Capture the cell that displays the provided text and extract its (X, Y) central coordinate. 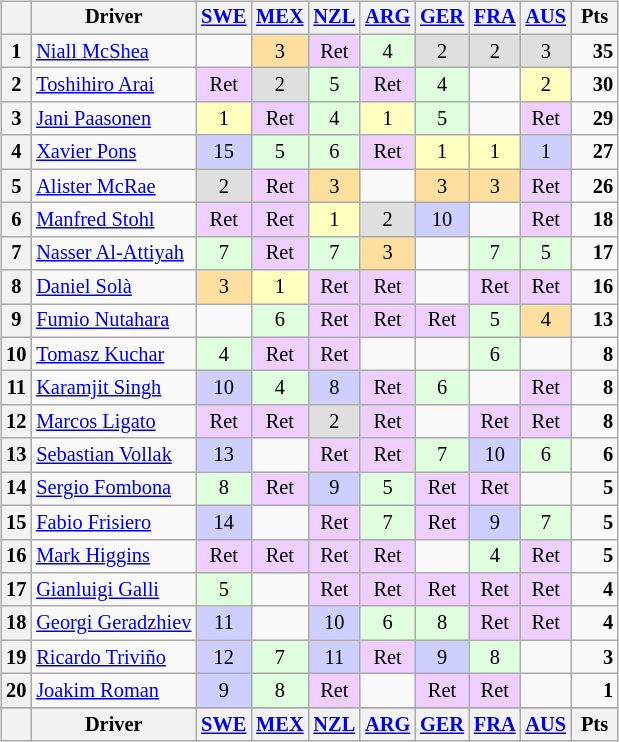
26 (594, 186)
Niall McShea (114, 51)
20 (16, 691)
Xavier Pons (114, 152)
Daniel Solà (114, 287)
19 (16, 657)
Gianluigi Galli (114, 590)
27 (594, 152)
Georgi Geradzhiev (114, 623)
29 (594, 119)
30 (594, 85)
Fabio Frisiero (114, 522)
Fumio Nutahara (114, 321)
Sergio Fombona (114, 489)
Ricardo Triviño (114, 657)
Mark Higgins (114, 556)
Sebastian Vollak (114, 455)
Jani Paasonen (114, 119)
Manfred Stohl (114, 220)
Nasser Al-Attiyah (114, 253)
Tomasz Kuchar (114, 354)
Toshihiro Arai (114, 85)
Karamjit Singh (114, 388)
Joakim Roman (114, 691)
Alister McRae (114, 186)
Marcos Ligato (114, 422)
35 (594, 51)
